Identify which cell holds the provided text, then report its [x, y] central coordinate. 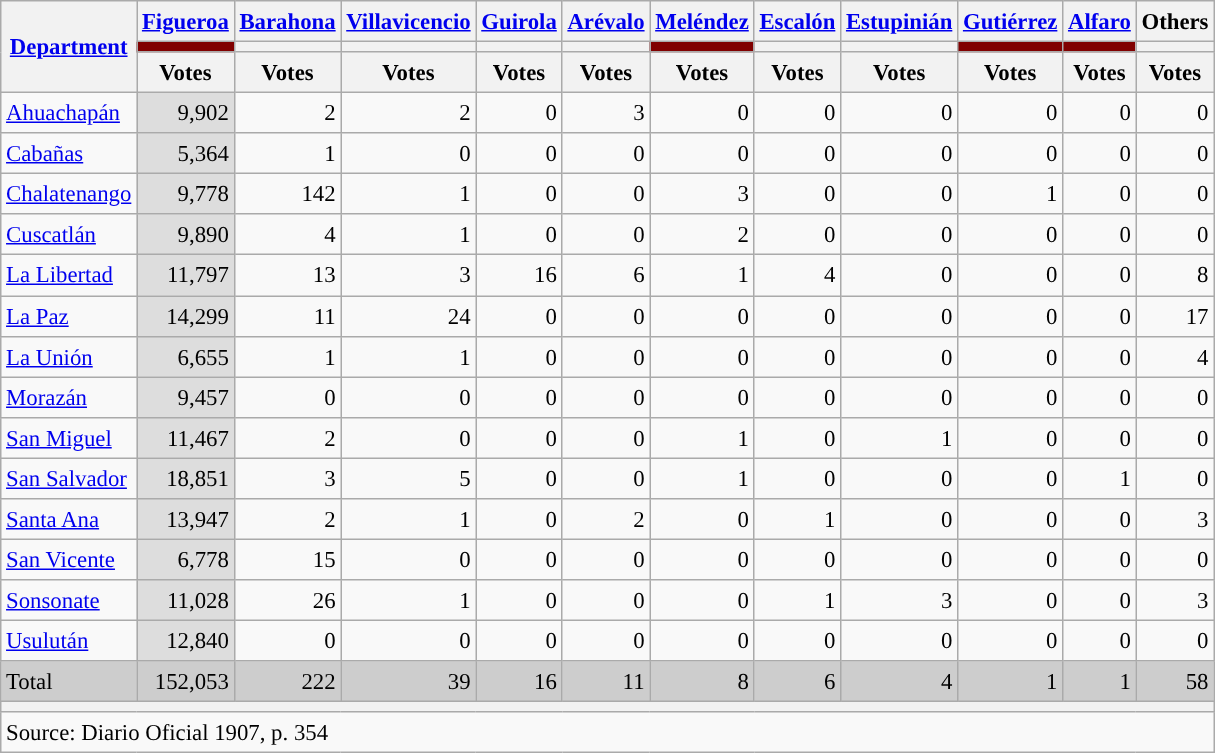
Meléndez [702, 22]
24 [408, 316]
11,797 [186, 276]
12,840 [186, 640]
La Libertad [69, 276]
Gutiérrez [1010, 22]
Cuscatlán [69, 234]
San Salvador [69, 478]
Department [69, 47]
Morazán [69, 398]
9,902 [186, 114]
Arévalo [606, 22]
14,299 [186, 316]
11,467 [186, 438]
Source: Diario Oficial 1907, p. 354 [608, 732]
5,364 [186, 154]
Guirola [519, 22]
Usulután [69, 640]
222 [288, 682]
Chalatenango [69, 194]
La Unión [69, 356]
Villavicencio [408, 22]
11,028 [186, 600]
Ahuachapán [69, 114]
Santa Ana [69, 520]
Barahona [288, 22]
39 [408, 682]
13,947 [186, 520]
18,851 [186, 478]
La Paz [69, 316]
Others [1175, 22]
Cabañas [69, 154]
13 [288, 276]
Alfaro [1100, 22]
Estupinián [900, 22]
Total [69, 682]
15 [288, 560]
Figueroa [186, 22]
9,890 [186, 234]
6,655 [186, 356]
152,053 [186, 682]
142 [288, 194]
26 [288, 600]
58 [1175, 682]
5 [408, 478]
San Miguel [69, 438]
17 [1175, 316]
San Vicente [69, 560]
9,457 [186, 398]
Sonsonate [69, 600]
Escalón [798, 22]
9,778 [186, 194]
6,778 [186, 560]
